Capture the cell that displays the provided text and extract its (x, y) central coordinate. 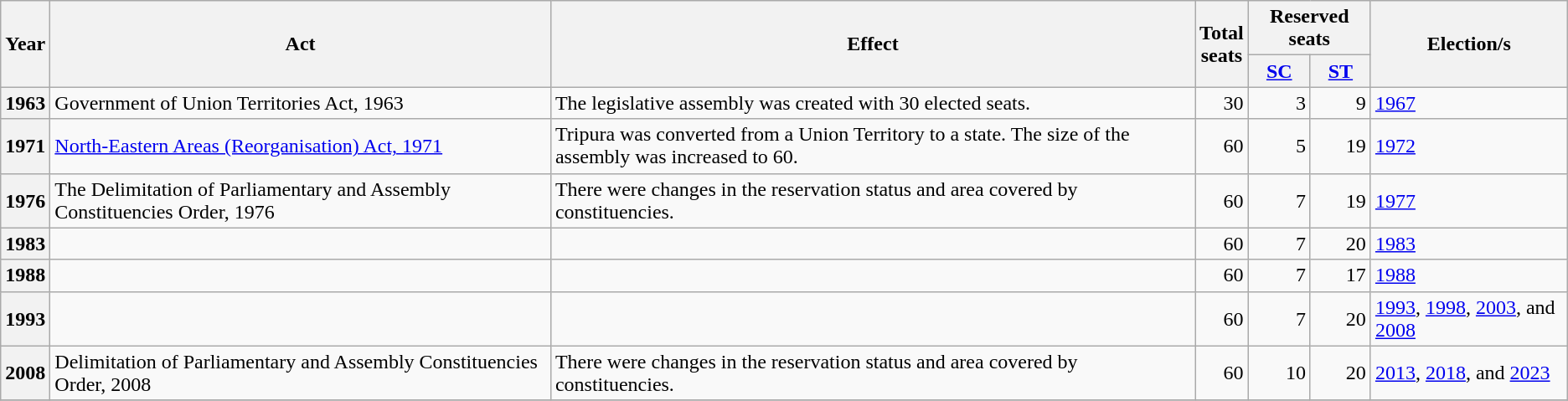
Effect (873, 44)
North-Eastern Areas (Reorganisation) Act, 1971 (301, 146)
The Delimitation of Parliamentary and Assembly Constituencies Order, 1976 (301, 201)
1993 (25, 318)
Reserved seats (1309, 28)
Totalseats (1222, 44)
9 (1340, 103)
SC (1279, 71)
Year (25, 44)
30 (1222, 103)
1977 (1469, 201)
2008 (25, 373)
Tripura was converted from a Union Territory to a state. The size of the assembly was increased to 60. (873, 146)
Government of Union Territories Act, 1963 (301, 103)
ST (1340, 71)
Delimitation of Parliamentary and Assembly Constituencies Order, 2008 (301, 373)
1971 (25, 146)
1972 (1469, 146)
Election/s (1469, 44)
2013, 2018, and 2023 (1469, 373)
1976 (25, 201)
1993, 1998, 2003, and 2008 (1469, 318)
Act (301, 44)
1963 (25, 103)
10 (1279, 373)
1967 (1469, 103)
17 (1340, 275)
The legislative assembly was created with 30 elected seats. (873, 103)
5 (1279, 146)
3 (1279, 103)
